Determine the (X, Y) coordinate at the center of the cell enclosing the given text.  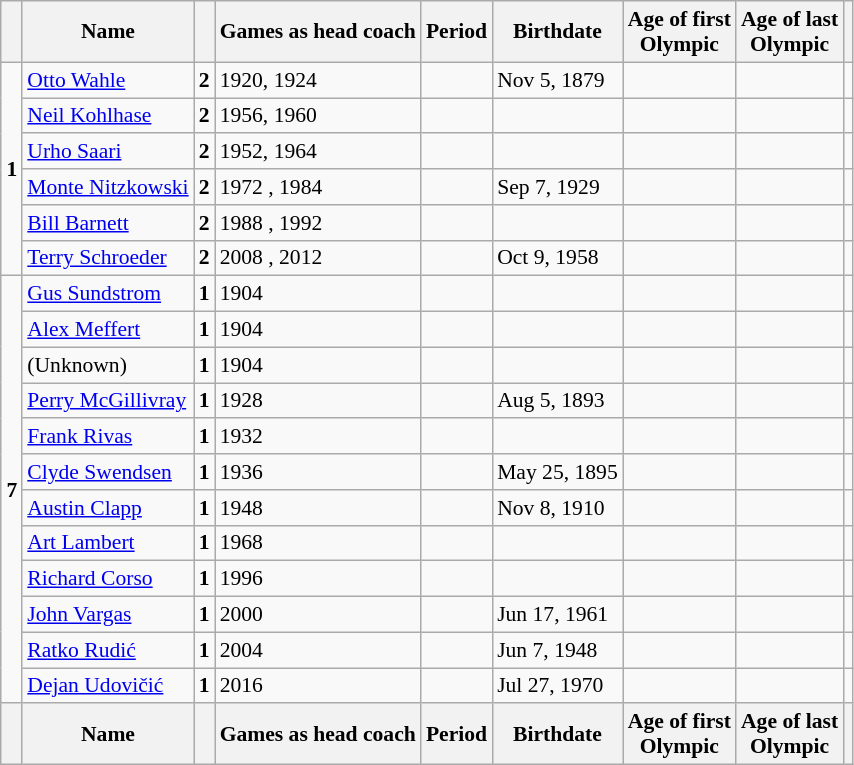
Nov 8, 1910 (558, 508)
1928 (318, 401)
Richard Corso (108, 579)
Dejan Udovičić (108, 686)
(Unknown) (108, 365)
Monte Nitzkowski (108, 187)
1920, 1924 (318, 80)
Urho Saari (108, 152)
Nov 5, 1879 (558, 80)
Ratko Rudić (108, 650)
2016 (318, 686)
1956, 1960 (318, 116)
1996 (318, 579)
1952, 1964 (318, 152)
Alex Meffert (108, 330)
1948 (318, 508)
Terry Schroeder (108, 258)
May 25, 1895 (558, 472)
Gus Sundstrom (108, 294)
1936 (318, 472)
Sep 7, 1929 (558, 187)
Clyde Swendsen (108, 472)
Frank Rivas (108, 437)
Perry McGillivray (108, 401)
Oct 9, 1958 (558, 258)
Art Lambert (108, 543)
Austin Clapp (108, 508)
Otto Wahle (108, 80)
2004 (318, 650)
1972 , 1984 (318, 187)
1988 , 1992 (318, 223)
Jun 7, 1948 (558, 650)
1932 (318, 437)
John Vargas (108, 615)
Aug 5, 1893 (558, 401)
Jun 17, 1961 (558, 615)
7 (12, 490)
Bill Barnett (108, 223)
1968 (318, 543)
Neil Kohlhase (108, 116)
Jul 27, 1970 (558, 686)
2000 (318, 615)
2008 , 2012 (318, 258)
